Identify which cell holds the provided text, then report its (x, y) central coordinate. 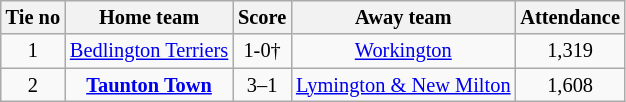
1,319 (570, 51)
Workington (403, 51)
1 (33, 51)
Score (262, 17)
Tie no (33, 17)
2 (33, 85)
3–1 (262, 85)
Lymington & New Milton (403, 85)
Home team (149, 17)
Bedlington Terriers (149, 51)
Attendance (570, 17)
1,608 (570, 85)
1-0† (262, 51)
Away team (403, 17)
Taunton Town (149, 85)
